Provide the [X, Y] coordinate of the cell's center where the given text is located.  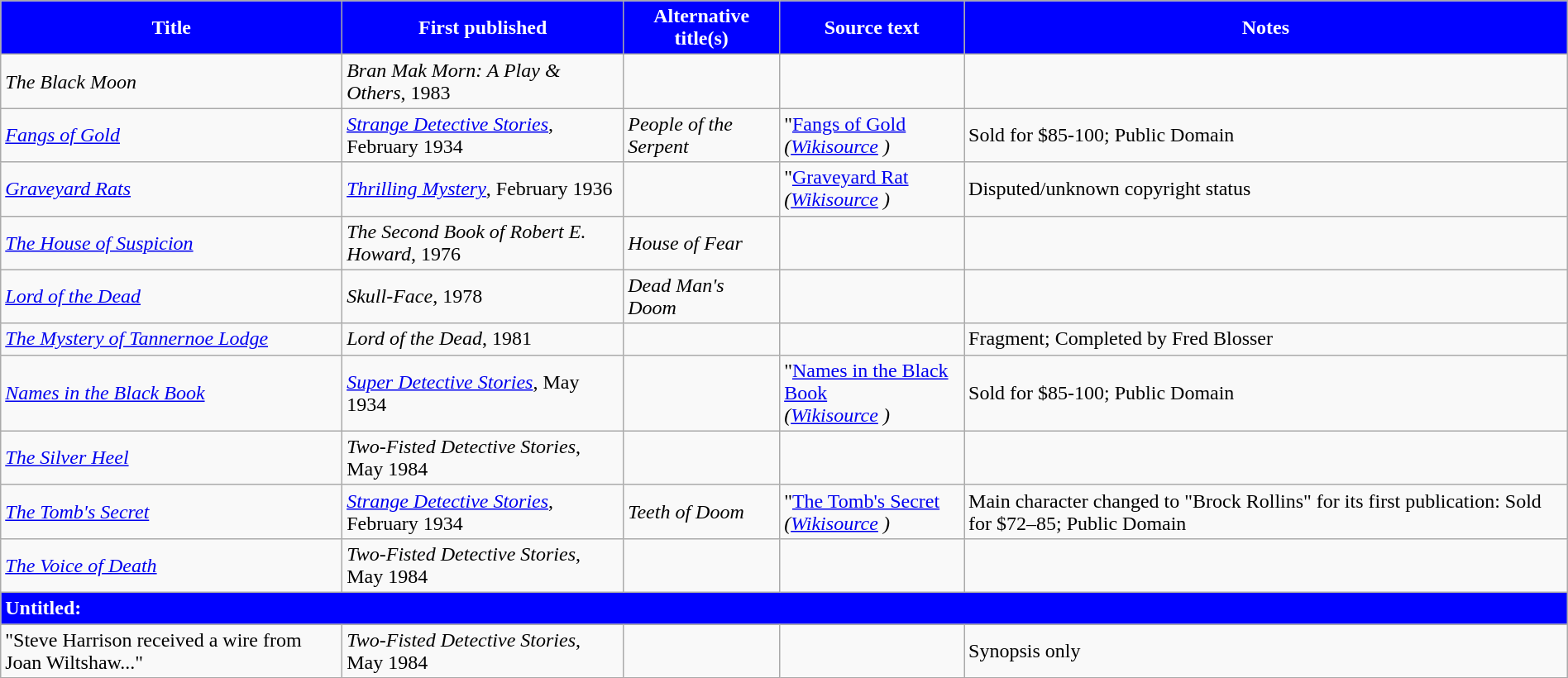
Source text [872, 28]
"Steve Harrison received a wire from Joan Wiltshaw..." [172, 650]
Super Detective Stories, May 1934 [483, 393]
Dead Man's Doom [701, 296]
The Voice of Death [172, 566]
The Second Book of Robert E. Howard, 1976 [483, 243]
Names in the Black Book [172, 393]
The Silver Heel [172, 458]
Untitled: [784, 608]
The Tomb's Secret [172, 511]
Synopsis only [1266, 650]
Fangs of Gold [172, 136]
Fragment; Completed by Fred Blosser [1266, 339]
"Fangs of Gold(Wikisource ) [872, 136]
People of the Serpent [701, 136]
Graveyard Rats [172, 189]
Main character changed to "Brock Rollins" for its first publication: Sold for $72–85; Public Domain [1266, 511]
Bran Mak Morn: A Play & Others, 1983 [483, 81]
Title [172, 28]
Teeth of Doom [701, 511]
The House of Suspicion [172, 243]
Thrilling Mystery, February 1936 [483, 189]
Disputed/unknown copyright status [1266, 189]
Skull-Face, 1978 [483, 296]
First published [483, 28]
Lord of the Dead, 1981 [483, 339]
Lord of the Dead [172, 296]
The Black Moon [172, 81]
"Names in the Black Book(Wikisource ) [872, 393]
Notes [1266, 28]
Alternative title(s) [701, 28]
"Graveyard Rat(Wikisource ) [872, 189]
"The Tomb's Secret(Wikisource ) [872, 511]
The Mystery of Tannernoe Lodge [172, 339]
House of Fear [701, 243]
